From the cell containing the given text, extract its center point as [X, Y] coordinate. 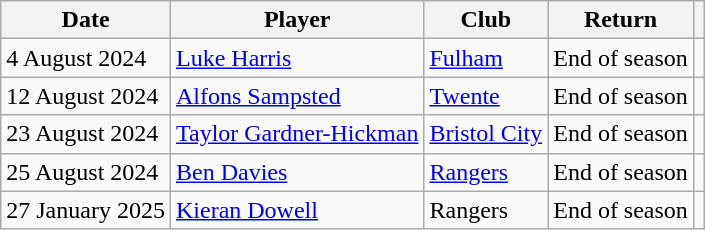
Player [296, 20]
Kieran Dowell [296, 210]
23 August 2024 [86, 134]
25 August 2024 [86, 172]
12 August 2024 [86, 96]
4 August 2024 [86, 58]
Ben Davies [296, 172]
Bristol City [486, 134]
27 January 2025 [86, 210]
Alfons Sampsted [296, 96]
Date [86, 20]
Club [486, 20]
Taylor Gardner-Hickman [296, 134]
Return [621, 20]
Twente [486, 96]
Luke Harris [296, 58]
Fulham [486, 58]
